Detect which cell encompasses the target text, then output its (x, y) center coordinate. 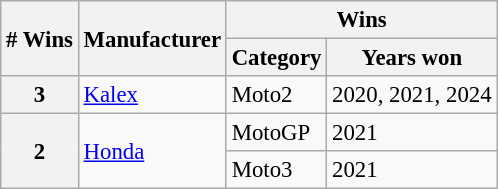
2020, 2021, 2024 (412, 95)
# Wins (40, 38)
Honda (152, 152)
Years won (412, 58)
Moto2 (276, 95)
MotoGP (276, 133)
2 (40, 152)
Wins (361, 20)
Kalex (152, 95)
Moto3 (276, 170)
Category (276, 58)
Manufacturer (152, 38)
3 (40, 95)
